Pinpoint the cell where the given text exists, returning its (x, y) midpoint coordinate. 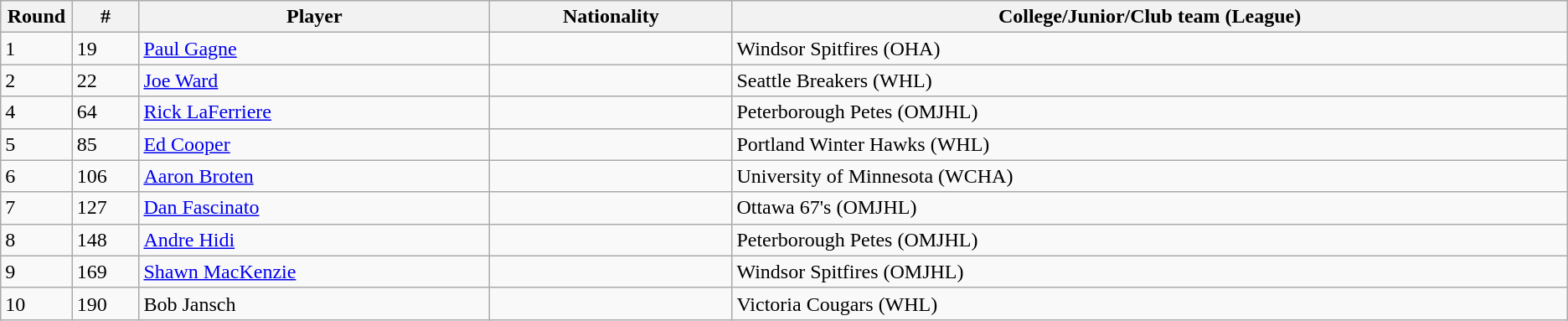
Ed Cooper (315, 144)
190 (106, 303)
8 (37, 240)
5 (37, 144)
# (106, 17)
Paul Gagne (315, 49)
7 (37, 208)
19 (106, 49)
148 (106, 240)
Seattle Breakers (WHL) (1149, 80)
Portland Winter Hawks (WHL) (1149, 144)
Bob Jansch (315, 303)
22 (106, 80)
Joe Ward (315, 80)
Shawn MacKenzie (315, 272)
106 (106, 176)
10 (37, 303)
College/Junior/Club team (League) (1149, 17)
University of Minnesota (WCHA) (1149, 176)
Rick LaFerriere (315, 112)
Nationality (611, 17)
Aaron Broten (315, 176)
2 (37, 80)
85 (106, 144)
Round (37, 17)
4 (37, 112)
Ottawa 67's (OMJHL) (1149, 208)
Dan Fascinato (315, 208)
Andre Hidi (315, 240)
169 (106, 272)
64 (106, 112)
9 (37, 272)
Windsor Spitfires (OMJHL) (1149, 272)
Player (315, 17)
1 (37, 49)
Windsor Spitfires (OHA) (1149, 49)
6 (37, 176)
Victoria Cougars (WHL) (1149, 303)
127 (106, 208)
